Output the (x, y) coordinate of the center of the cell containing the given text.  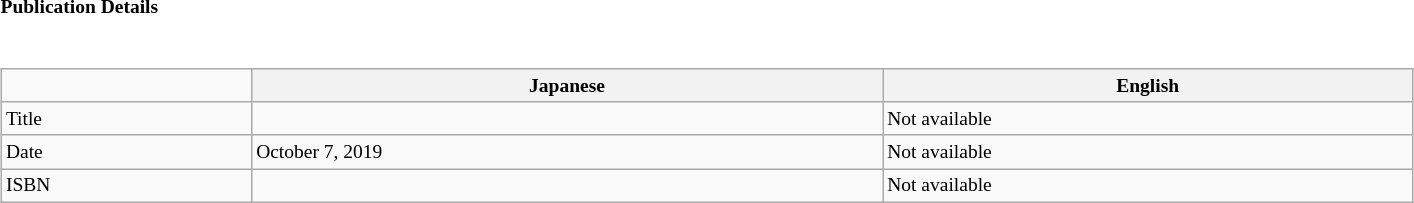
Date (126, 152)
ISBN (126, 186)
Title (126, 118)
English (1148, 86)
October 7, 2019 (566, 152)
Japanese (566, 86)
